Search for the cell housing the specified text and yield its [x, y] center coordinate. 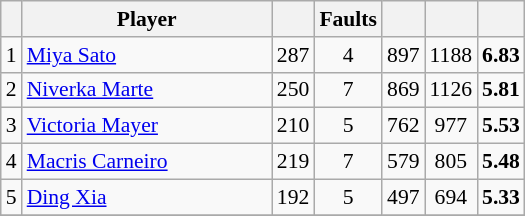
Ding Xia [147, 197]
Victoria Mayer [147, 126]
210 [294, 126]
805 [451, 162]
3 [12, 126]
579 [404, 162]
Macris Carneiro [147, 162]
6.83 [501, 55]
250 [294, 90]
192 [294, 197]
694 [451, 197]
219 [294, 162]
977 [451, 126]
Niverka Marte [147, 90]
5.33 [501, 197]
2 [12, 90]
869 [404, 90]
5.53 [501, 126]
1 [12, 55]
762 [404, 126]
287 [294, 55]
5.48 [501, 162]
897 [404, 55]
497 [404, 197]
1188 [451, 55]
5.81 [501, 90]
Faults [348, 19]
1126 [451, 90]
Miya Sato [147, 55]
Player [147, 19]
